Identify which cell holds the provided text, then report its (X, Y) central coordinate. 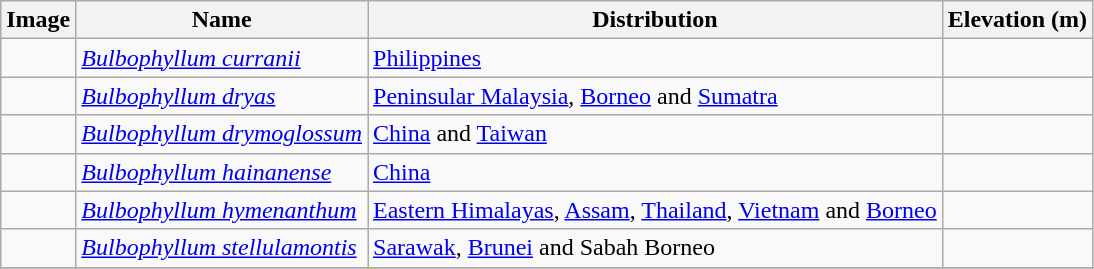
Bulbophyllum curranii (222, 58)
Eastern Himalayas, Assam, Thailand, Vietnam and Borneo (656, 210)
China and Taiwan (656, 134)
China (656, 172)
Bulbophyllum hainanense (222, 172)
Name (222, 20)
Elevation (m) (1017, 20)
Bulbophyllum drymoglossum (222, 134)
Bulbophyllum hymenanthum (222, 210)
Peninsular Malaysia, Borneo and Sumatra (656, 96)
Distribution (656, 20)
Sarawak, Brunei and Sabah Borneo (656, 248)
Bulbophyllum dryas (222, 96)
Bulbophyllum stellulamontis (222, 248)
Image (38, 20)
Philippines (656, 58)
